Detect which cell encompasses the target text, then output its (x, y) center coordinate. 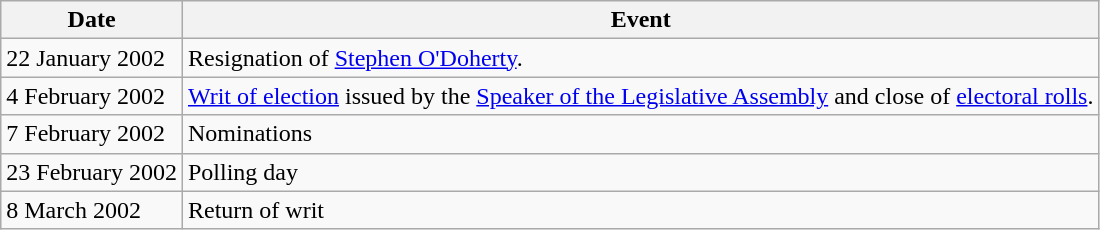
8 March 2002 (92, 210)
22 January 2002 (92, 58)
Polling day (640, 172)
23 February 2002 (92, 172)
Nominations (640, 134)
Writ of election issued by the Speaker of the Legislative Assembly and close of electoral rolls. (640, 96)
Resignation of Stephen O'Doherty. (640, 58)
Event (640, 20)
Date (92, 20)
Return of writ (640, 210)
7 February 2002 (92, 134)
4 February 2002 (92, 96)
